Pinpoint the cell where the given text exists, returning its (x, y) midpoint coordinate. 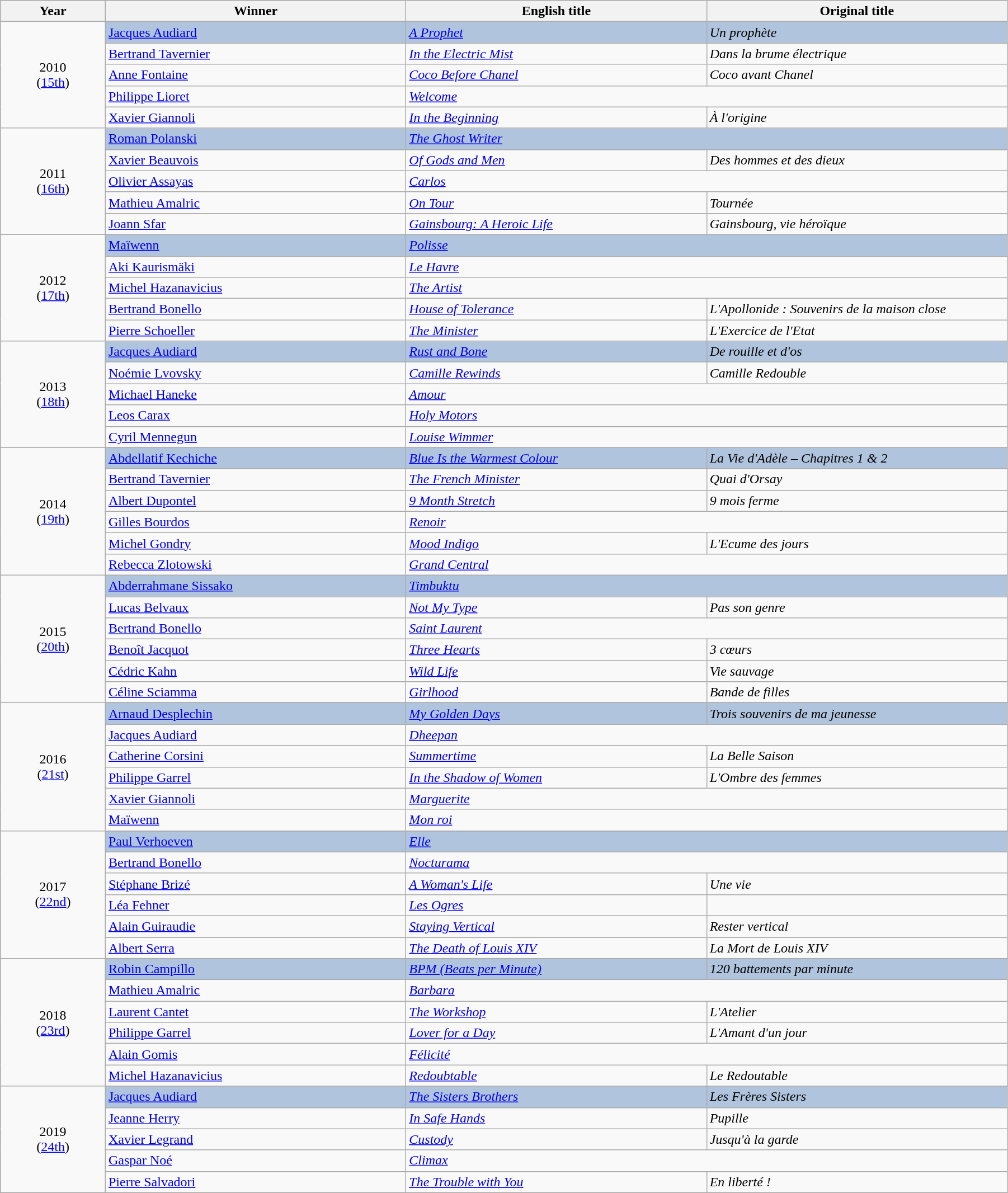
Original title (857, 11)
The Artist (707, 288)
Xavier Beauvois (255, 160)
In Safe Hands (556, 1118)
Gilles Bourdos (255, 522)
Mon roi (707, 820)
Coco avant Chanel (857, 75)
2010(15th) (53, 75)
Félicité (707, 1054)
Gainsbourg: A Heroic Life (556, 224)
Year (53, 11)
La Belle Saison (857, 756)
Xavier Legrand (255, 1139)
Elle (707, 841)
The Death of Louis XIV (556, 948)
The Sisters Brothers (556, 1097)
En liberté ! (857, 1182)
Jusqu'à la garde (857, 1139)
Rester vertical (857, 926)
Alain Guiraudie (255, 926)
Custody (556, 1139)
2016(21st) (53, 767)
Saint Laurent (707, 629)
2019(24th) (53, 1139)
Winner (255, 11)
Les Frères Sisters (857, 1097)
Nocturama (707, 862)
L'Amant d'un jour (857, 1033)
L'Ecume des jours (857, 543)
Pupille (857, 1118)
Trois souvenirs de ma jeunesse (857, 714)
Amour (707, 394)
The Ghost Writer (707, 139)
2013(18th) (53, 394)
Joann Sfar (255, 224)
Abdellatif Kechiche (255, 458)
Renoir (707, 522)
Aki Kaurismäki (255, 267)
Pierre Salvadori (255, 1182)
3 cœurs (857, 650)
Noémie Lvovsky (255, 373)
L'Ombre des femmes (857, 777)
The French Minister (556, 479)
L'Exercice de l'Etat (857, 331)
Rebecca Zlotowski (255, 564)
Coco Before Chanel (556, 75)
Michel Gondry (255, 543)
Carlos (707, 181)
Timbuktu (707, 586)
The Trouble with You (556, 1182)
Dans la brume électrique (857, 54)
Albert Serra (255, 948)
Louise Wimmer (707, 437)
Three Hearts (556, 650)
Pierre Schoeller (255, 331)
L'Apollonide : Souvenirs de la maison close (857, 309)
Grand Central (707, 564)
Summertime (556, 756)
In the Shadow of Women (556, 777)
Holy Motors (707, 416)
Camille Rewinds (556, 373)
BPM (Beats per Minute) (556, 969)
De rouille et d'os (857, 352)
Les Ogres (556, 905)
Not My Type (556, 607)
House of Tolerance (556, 309)
Abderrahmane Sissako (255, 586)
Leos Carax (255, 416)
Michael Haneke (255, 394)
Jeanne Herry (255, 1118)
La Mort de Louis XIV (857, 948)
120 battements par minute (857, 969)
Tournée (857, 202)
Catherine Corsini (255, 756)
Un prophète (857, 32)
A Woman's Life (556, 884)
2011(16th) (53, 181)
Blue Is the Warmest Colour (556, 458)
Dheepan (707, 735)
Gaspar Noé (255, 1161)
English title (556, 11)
A Prophet (556, 32)
Une vie (857, 884)
Albert Dupontel (255, 501)
Welcome (707, 96)
Arnaud Desplechin (255, 714)
Cédric Kahn (255, 671)
The Minister (556, 331)
Le Havre (707, 267)
Cyril Mennegun (255, 437)
Olivier Assayas (255, 181)
Anne Fontaine (255, 75)
Barbara (707, 991)
Alain Gomis (255, 1054)
Polisse (707, 245)
Laurent Cantet (255, 1012)
Vie sauvage (857, 671)
Robin Campillo (255, 969)
Céline Sciamma (255, 692)
In the Beginning (556, 117)
Léa Fehner (255, 905)
9 mois ferme (857, 501)
Redoubtable (556, 1076)
2012(17th) (53, 287)
Staying Vertical (556, 926)
9 Month Stretch (556, 501)
My Golden Days (556, 714)
2014(19th) (53, 511)
Rust and Bone (556, 352)
Wild Life (556, 671)
Bande de filles (857, 692)
Of Gods and Men (556, 160)
Girlhood (556, 692)
Pas son genre (857, 607)
Des hommes et des dieux (857, 160)
2015(20th) (53, 639)
Mood Indigo (556, 543)
Philippe Lioret (255, 96)
À l'origine (857, 117)
Le Redoutable (857, 1076)
L'Atelier (857, 1012)
Lucas Belvaux (255, 607)
The Workshop (556, 1012)
Lover for a Day (556, 1033)
Stéphane Brizé (255, 884)
Climax (707, 1161)
Roman Polanski (255, 139)
Marguerite (707, 799)
On Tour (556, 202)
2018(23rd) (53, 1022)
La Vie d'Adèle – Chapitres 1 & 2 (857, 458)
Camille Redouble (857, 373)
In the Electric Mist (556, 54)
Benoît Jacquot (255, 650)
2017(22nd) (53, 894)
Gainsbourg, vie héroïque (857, 224)
Quai d'Orsay (857, 479)
Paul Verhoeven (255, 841)
